Return the [x, y] coordinate for the center point of the cell that contains the specified text.  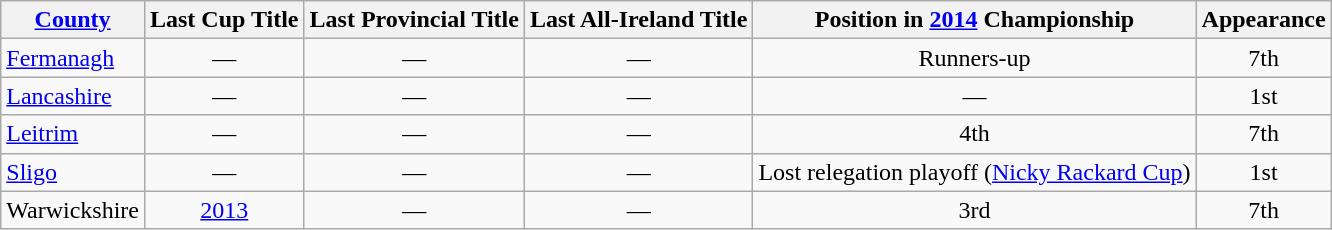
Position in 2014 Championship [974, 20]
Last Cup Title [224, 20]
Lost relegation playoff (Nicky Rackard Cup) [974, 172]
Lancashire [73, 96]
2013 [224, 210]
Sligo [73, 172]
Last All-Ireland Title [638, 20]
Last Provincial Title [414, 20]
3rd [974, 210]
Leitrim [73, 134]
Appearance [1264, 20]
Warwickshire [73, 210]
4th [974, 134]
Fermanagh [73, 58]
Runners-up [974, 58]
County [73, 20]
